Search for the cell housing the specified text and yield its [X, Y] center coordinate. 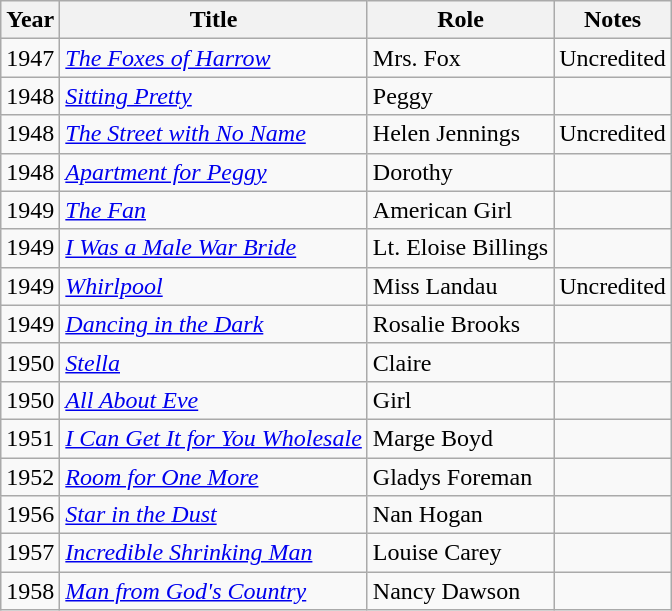
Helen Jennings [460, 134]
1952 [30, 477]
Man from God's Country [214, 591]
American Girl [460, 210]
Marge Boyd [460, 438]
1951 [30, 438]
Room for One More [214, 477]
Nan Hogan [460, 515]
1947 [30, 58]
Lt. Eloise Billings [460, 248]
Title [214, 20]
Mrs. Fox [460, 58]
Louise Carey [460, 553]
All About Eve [214, 400]
1958 [30, 591]
Incredible Shrinking Man [214, 553]
Stella [214, 362]
Star in the Dust [214, 515]
Role [460, 20]
The Street with No Name [214, 134]
Sitting Pretty [214, 96]
Notes [613, 20]
Dorothy [460, 172]
Year [30, 20]
The Fan [214, 210]
1957 [30, 553]
Peggy [460, 96]
Claire [460, 362]
I Can Get It for You Wholesale [214, 438]
The Foxes of Harrow [214, 58]
Apartment for Peggy [214, 172]
Rosalie Brooks [460, 324]
Gladys Foreman [460, 477]
1956 [30, 515]
I Was a Male War Bride [214, 248]
Nancy Dawson [460, 591]
Miss Landau [460, 286]
Dancing in the Dark [214, 324]
Whirlpool [214, 286]
Girl [460, 400]
